From the cell containing the given text, extract its center point as (X, Y) coordinate. 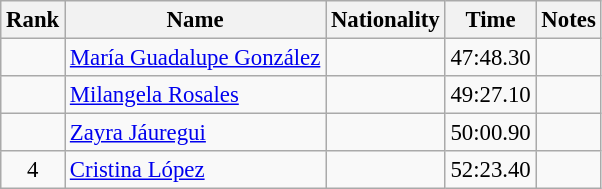
Milangela Rosales (196, 95)
Nationality (386, 20)
María Guadalupe González (196, 58)
49:27.10 (490, 95)
4 (33, 170)
Name (196, 20)
Time (490, 20)
Notes (568, 20)
Zayra Jáuregui (196, 133)
Cristina López (196, 170)
47:48.30 (490, 58)
50:00.90 (490, 133)
52:23.40 (490, 170)
Rank (33, 20)
